Determine the [X, Y] coordinate at the center of the cell enclosing the given text.  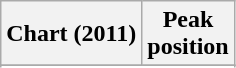
Chart (2011) [72, 34]
Peakposition [188, 34]
